Pinpoint the cell where the given text exists, returning its [X, Y] midpoint coordinate. 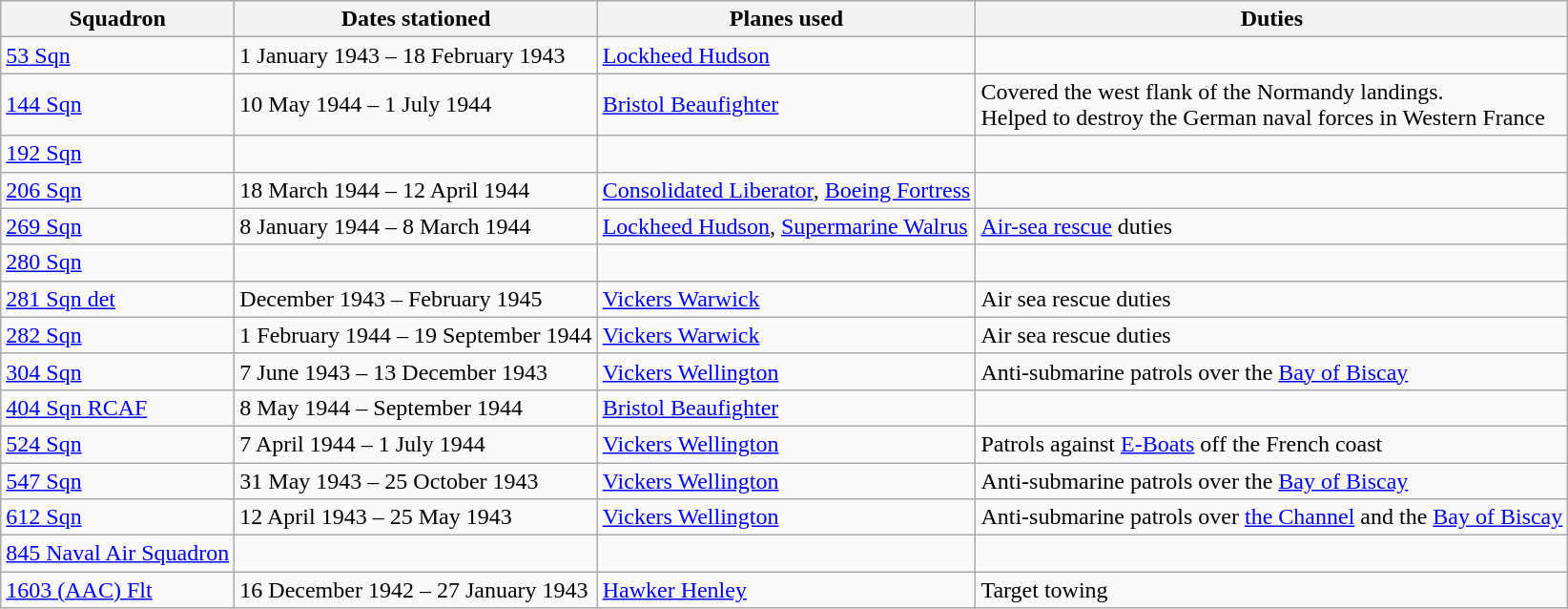
Planes used [786, 19]
Squadron [118, 19]
304 Sqn [118, 371]
192 Sqn [118, 154]
8 January 1944 – 8 March 1944 [416, 226]
Covered the west flank of the Normandy landings. Helped to destroy the German naval forces in Western France [1272, 105]
280 Sqn [118, 262]
Patrols against E-Boats off the French coast [1272, 444]
16 December 1942 – 27 January 1943 [416, 590]
Lockheed Hudson [786, 55]
206 Sqn [118, 190]
Air-sea rescue duties [1272, 226]
612 Sqn [118, 517]
7 April 1944 – 1 July 1944 [416, 444]
18 March 1944 – 12 April 1944 [416, 190]
7 June 1943 – 13 December 1943 [416, 371]
281 Sqn det [118, 299]
Consolidated Liberator, Boeing Fortress [786, 190]
Anti-submarine patrols over the Channel and the Bay of Biscay [1272, 517]
December 1943 – February 1945 [416, 299]
282 Sqn [118, 335]
Target towing [1272, 590]
524 Sqn [118, 444]
12 April 1943 – 25 May 1943 [416, 517]
269 Sqn [118, 226]
53 Sqn [118, 55]
10 May 1944 – 1 July 1944 [416, 105]
1 February 1944 – 19 September 1944 [416, 335]
144 Sqn [118, 105]
8 May 1944 – September 1944 [416, 408]
Hawker Henley [786, 590]
Lockheed Hudson, Supermarine Walrus [786, 226]
Duties [1272, 19]
31 May 1943 – 25 October 1943 [416, 480]
1603 (AAC) Flt [118, 590]
1 January 1943 – 18 February 1943 [416, 55]
Dates stationed [416, 19]
547 Sqn [118, 480]
404 Sqn RCAF [118, 408]
845 Naval Air Squadron [118, 554]
